Output the (X, Y) coordinate of the center of the cell containing the given text.  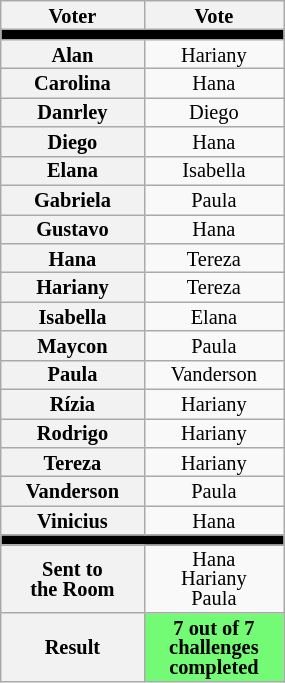
HanaHarianyPaula (214, 578)
Gustavo (72, 228)
Maycon (72, 346)
Carolina (72, 82)
Danrley (72, 112)
Rodrigo (72, 432)
Vinicius (72, 520)
Rízia (72, 404)
Vote (214, 14)
Gabriela (72, 200)
Alan (72, 54)
7 out of 7 challenges completed (214, 647)
Voter (72, 14)
Result (72, 647)
Sent tothe Room (72, 578)
